Locate the cell with the specified text and output its [X, Y] center coordinate. 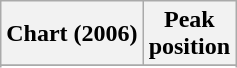
Chart (2006) [72, 34]
Peakposition [189, 34]
